For the text-containing cell, return its midpoint in [x, y] coordinate format. 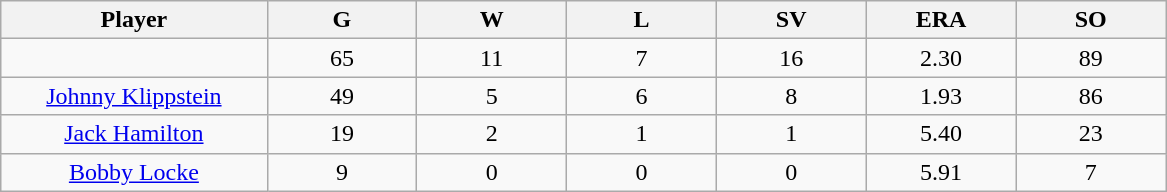
L [642, 20]
49 [342, 96]
6 [642, 96]
16 [791, 58]
65 [342, 58]
5 [492, 96]
19 [342, 134]
23 [1091, 134]
SO [1091, 20]
G [342, 20]
89 [1091, 58]
5.40 [941, 134]
Johnny Klippstein [134, 96]
Bobby Locke [134, 172]
2.30 [941, 58]
9 [342, 172]
W [492, 20]
2 [492, 134]
5.91 [941, 172]
8 [791, 96]
Jack Hamilton [134, 134]
11 [492, 58]
ERA [941, 20]
Player [134, 20]
86 [1091, 96]
SV [791, 20]
1.93 [941, 96]
